Return the [x, y] coordinate for the center point of the cell that contains the specified text.  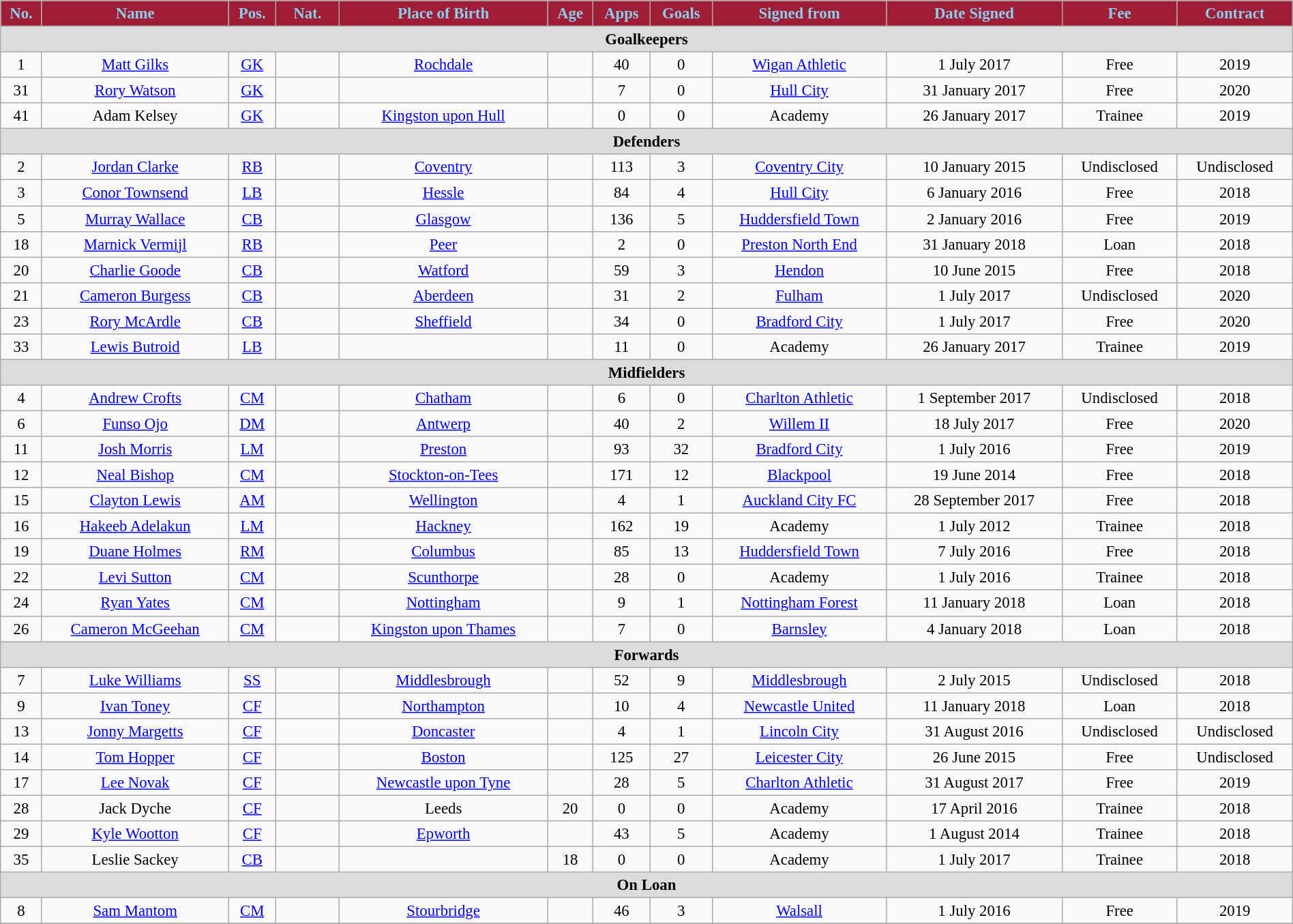
46 [621, 911]
SS [252, 680]
Place of Birth [443, 14]
Contract [1234, 14]
Rory Watson [135, 91]
19 June 2014 [974, 475]
Stourbridge [443, 911]
Cameron McGeehan [135, 629]
Rochdale [443, 65]
No. [21, 14]
Nat. [307, 14]
Sheffield [443, 321]
Leeds [443, 808]
7 July 2016 [974, 552]
35 [21, 860]
Barnsley [799, 629]
Luke Williams [135, 680]
Fulham [799, 295]
Ryan Yates [135, 603]
14 [21, 757]
Newcastle upon Tyne [443, 783]
Nottingham [443, 603]
Goals [681, 14]
17 April 2016 [974, 808]
10 [621, 706]
Antwerp [443, 423]
Jonny Margetts [135, 732]
Jack Dyche [135, 808]
8 [21, 911]
26 [21, 629]
33 [21, 347]
Kingston upon Thames [443, 629]
Tom Hopper [135, 757]
27 [681, 757]
Coventry City [799, 167]
Goalkeepers [646, 40]
2 January 2016 [974, 219]
Murray Wallace [135, 219]
DM [252, 423]
Duane Holmes [135, 552]
136 [621, 219]
Willem II [799, 423]
Adam Kelsey [135, 116]
31 August 2016 [974, 732]
Blackpool [799, 475]
Stockton-on-Tees [443, 475]
AM [252, 501]
125 [621, 757]
On Loan [646, 885]
Forwards [646, 655]
Coventry [443, 167]
Levi Sutton [135, 578]
Date Signed [974, 14]
Glasgow [443, 219]
Ivan Toney [135, 706]
59 [621, 270]
Walsall [799, 911]
Leslie Sackey [135, 860]
Clayton Lewis [135, 501]
162 [621, 526]
1 July 2012 [974, 526]
Hessle [443, 193]
21 [21, 295]
31 August 2017 [974, 783]
Funso Ojo [135, 423]
Watford [443, 270]
Neal Bishop [135, 475]
Cameron Burgess [135, 295]
10 June 2015 [974, 270]
Wellington [443, 501]
Age [570, 14]
Peer [443, 244]
Kyle Wootton [135, 834]
Aberdeen [443, 295]
Fee [1120, 14]
1 August 2014 [974, 834]
41 [21, 116]
18 July 2017 [974, 423]
28 September 2017 [974, 501]
85 [621, 552]
Hackney [443, 526]
17 [21, 783]
Rory McArdle [135, 321]
16 [21, 526]
15 [21, 501]
Andrew Crofts [135, 398]
34 [621, 321]
93 [621, 449]
22 [21, 578]
Defenders [646, 142]
29 [21, 834]
Newcastle United [799, 706]
Auckland City FC [799, 501]
24 [21, 603]
Preston [443, 449]
Sam Mantom [135, 911]
23 [21, 321]
26 June 2015 [974, 757]
Marnick Vermijl [135, 244]
Northampton [443, 706]
Columbus [443, 552]
2 July 2015 [974, 680]
Signed from [799, 14]
43 [621, 834]
1 September 2017 [974, 398]
113 [621, 167]
Boston [443, 757]
Leicester City [799, 757]
Hendon [799, 270]
Midfielders [646, 372]
Lee Novak [135, 783]
Wigan Athletic [799, 65]
Josh Morris [135, 449]
Pos. [252, 14]
Hakeeb Adelakun [135, 526]
Lewis Butroid [135, 347]
Kingston upon Hull [443, 116]
RM [252, 552]
Name [135, 14]
52 [621, 680]
Apps [621, 14]
Jordan Clarke [135, 167]
6 January 2016 [974, 193]
171 [621, 475]
Matt Gilks [135, 65]
Preston North End [799, 244]
Lincoln City [799, 732]
84 [621, 193]
Chatham [443, 398]
Doncaster [443, 732]
Epworth [443, 834]
Nottingham Forest [799, 603]
Conor Townsend [135, 193]
Charlie Goode [135, 270]
4 January 2018 [974, 629]
31 January 2017 [974, 91]
32 [681, 449]
31 January 2018 [974, 244]
Scunthorpe [443, 578]
10 January 2015 [974, 167]
